Output the (X, Y) coordinate of the center of the cell containing the given text.  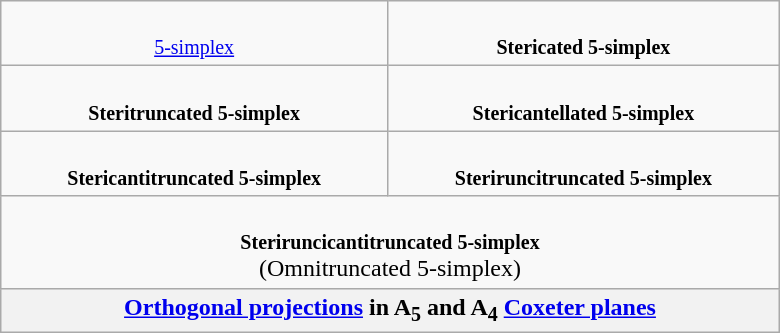
Stericated 5-simplex (584, 34)
Stericantitruncated 5-simplex (194, 164)
Stericantellated 5-simplex (584, 98)
Steritruncated 5-simplex (194, 98)
5-simplex (194, 34)
Orthogonal projections in A5 and A4 Coxeter planes (390, 310)
Steriruncitruncated 5-simplex (584, 164)
Steriruncicantitruncated 5-simplex(Omnitruncated 5-simplex) (390, 242)
